Provide the (X, Y) coordinate of the cell's center where the given text is located.  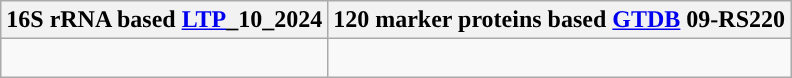
16S rRNA based LTP_10_2024 (164, 20)
120 marker proteins based GTDB 09-RS220 (560, 20)
